Find where the given text appears and provide that cell's center as (X, Y) coordinate. 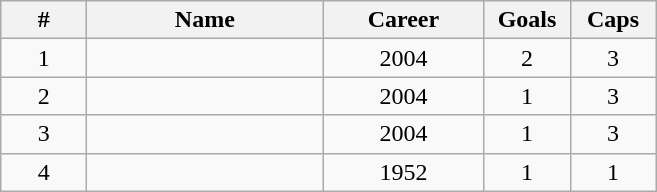
Name (205, 20)
Caps (613, 20)
Career (404, 20)
# (44, 20)
Goals (527, 20)
1952 (404, 172)
4 (44, 172)
